Detect which cell encompasses the target text, then output its [x, y] center coordinate. 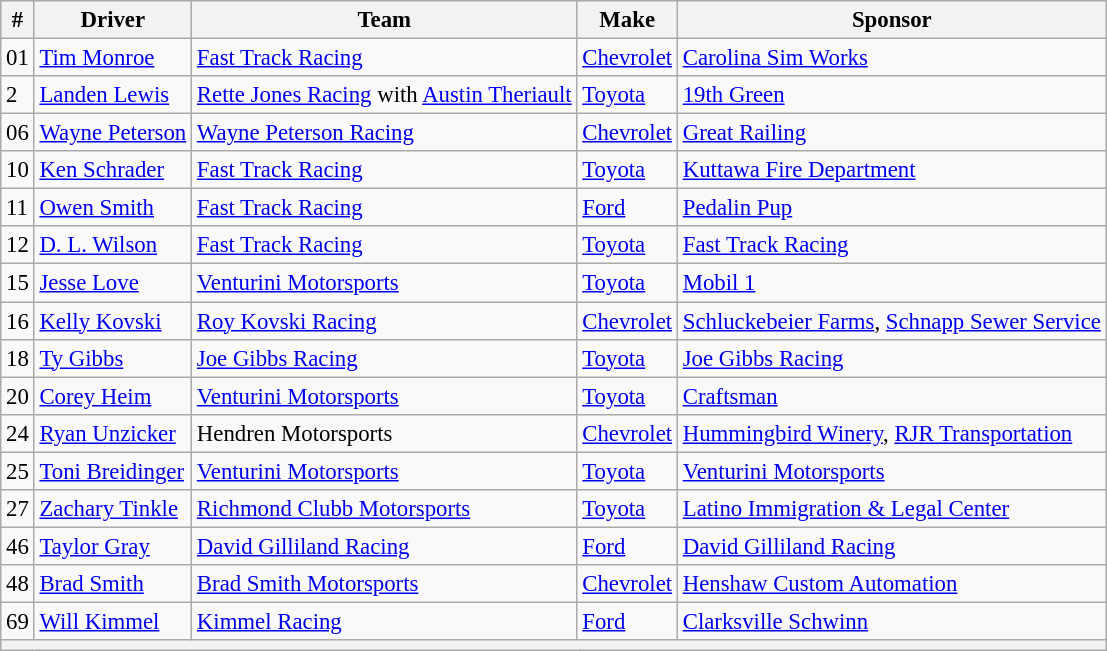
# [18, 20]
Roy Kovski Racing [384, 321]
Make [627, 20]
48 [18, 584]
Great Railing [892, 133]
18 [18, 358]
Wayne Peterson Racing [384, 133]
Pedalin Pup [892, 208]
Owen Smith [112, 208]
46 [18, 546]
11 [18, 208]
20 [18, 396]
Brad Smith [112, 584]
Will Kimmel [112, 621]
Mobil 1 [892, 283]
Corey Heim [112, 396]
Clarksville Schwinn [892, 621]
Hummingbird Winery, RJR Transportation [892, 433]
25 [18, 471]
Ryan Unzicker [112, 433]
15 [18, 283]
Sponsor [892, 20]
Team [384, 20]
12 [18, 245]
16 [18, 321]
Craftsman [892, 396]
Henshaw Custom Automation [892, 584]
Zachary Tinkle [112, 509]
Toni Breidinger [112, 471]
Jesse Love [112, 283]
69 [18, 621]
Wayne Peterson [112, 133]
D. L. Wilson [112, 245]
Kimmel Racing [384, 621]
06 [18, 133]
19th Green [892, 95]
Landen Lewis [112, 95]
Latino Immigration & Legal Center [892, 509]
Driver [112, 20]
2 [18, 95]
Tim Monroe [112, 58]
Kelly Kovski [112, 321]
Hendren Motorsports [384, 433]
Carolina Sim Works [892, 58]
01 [18, 58]
Ken Schrader [112, 170]
10 [18, 170]
Ty Gibbs [112, 358]
Rette Jones Racing with Austin Theriault [384, 95]
Kuttawa Fire Department [892, 170]
24 [18, 433]
Brad Smith Motorsports [384, 584]
Taylor Gray [112, 546]
27 [18, 509]
Richmond Clubb Motorsports [384, 509]
Schluckebeier Farms, Schnapp Sewer Service [892, 321]
